Provide the (x, y) coordinate of the cell's center where the given text is located.  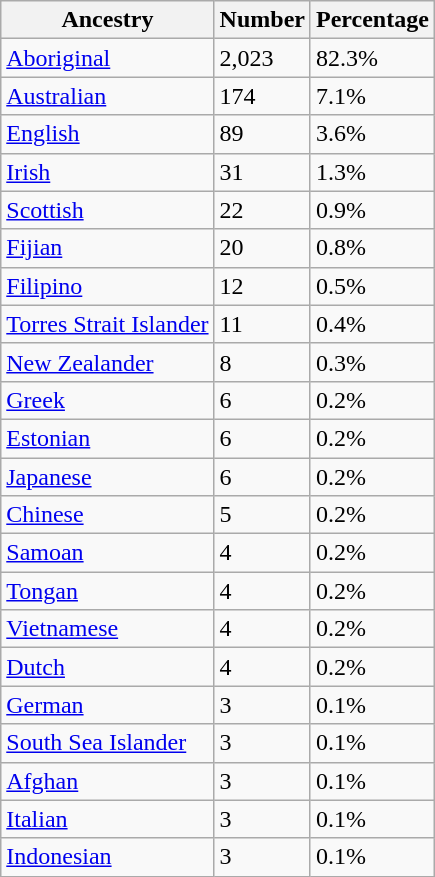
0.3% (372, 362)
Chinese (108, 515)
Afghan (108, 781)
Samoan (108, 553)
0.8% (372, 248)
New Zealander (108, 362)
0.5% (372, 286)
Aboriginal (108, 58)
Scottish (108, 210)
89 (262, 134)
0.9% (372, 210)
0.4% (372, 324)
Estonian (108, 438)
2,023 (262, 58)
Tongan (108, 591)
7.1% (372, 96)
20 (262, 248)
Australian (108, 96)
Filipino (108, 286)
Greek (108, 400)
8 (262, 362)
3.6% (372, 134)
5 (262, 515)
1.3% (372, 172)
German (108, 705)
Irish (108, 172)
31 (262, 172)
22 (262, 210)
South Sea Islander (108, 743)
Indonesian (108, 857)
11 (262, 324)
English (108, 134)
Torres Strait Islander (108, 324)
174 (262, 96)
Percentage (372, 20)
82.3% (372, 58)
Italian (108, 819)
Dutch (108, 667)
Japanese (108, 477)
Fijian (108, 248)
Number (262, 20)
Ancestry (108, 20)
12 (262, 286)
Vietnamese (108, 629)
